Locate the cell with the specified text and output its [X, Y] center coordinate. 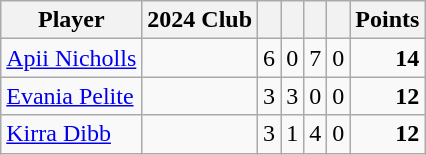
4 [316, 134]
Kirra Dibb [72, 134]
14 [388, 58]
6 [270, 58]
2024 Club [200, 20]
Points [388, 20]
Apii Nicholls [72, 58]
1 [292, 134]
Player [72, 20]
7 [316, 58]
Evania Pelite [72, 96]
